Capture the cell that displays the provided text and extract its [x, y] central coordinate. 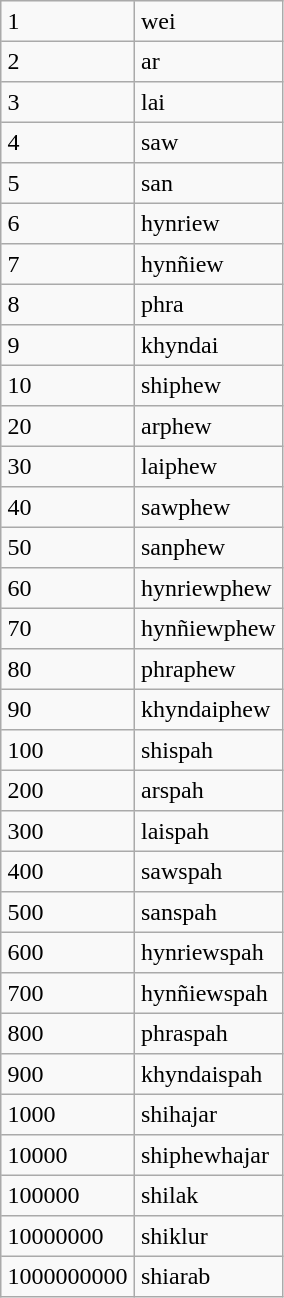
hynñiewphew [208, 628]
100000 [68, 1195]
hynriewphew [208, 588]
40 [68, 507]
9 [68, 345]
10000 [68, 1155]
sawspah [208, 871]
300 [68, 831]
30 [68, 466]
wei [208, 21]
700 [68, 993]
8 [68, 304]
4 [68, 142]
20 [68, 426]
shiphewhajar [208, 1155]
800 [68, 1033]
6 [68, 223]
laiphew [208, 466]
10 [68, 385]
shispah [208, 750]
1 [68, 21]
2 [68, 61]
50 [68, 547]
100 [68, 750]
phraspah [208, 1033]
khyndai [208, 345]
phra [208, 304]
1000 [68, 1114]
sawphew [208, 507]
sanphew [208, 547]
10000000 [68, 1236]
shiarab [208, 1276]
900 [68, 1074]
shiklur [208, 1236]
200 [68, 790]
70 [68, 628]
500 [68, 912]
khyndaispah [208, 1074]
3 [68, 102]
hynriew [208, 223]
hynñiewspah [208, 993]
phraphew [208, 669]
saw [208, 142]
80 [68, 669]
khyndaiphew [208, 709]
hynriewspah [208, 952]
ar [208, 61]
shiphew [208, 385]
lai [208, 102]
7 [68, 264]
hynñiew [208, 264]
60 [68, 588]
400 [68, 871]
laispah [208, 831]
shilak [208, 1195]
arphew [208, 426]
sanspah [208, 912]
arspah [208, 790]
90 [68, 709]
shihajar [208, 1114]
600 [68, 952]
san [208, 183]
1000000000 [68, 1276]
5 [68, 183]
